Extract the (X, Y) coordinate from the center of the cell holding the provided text.  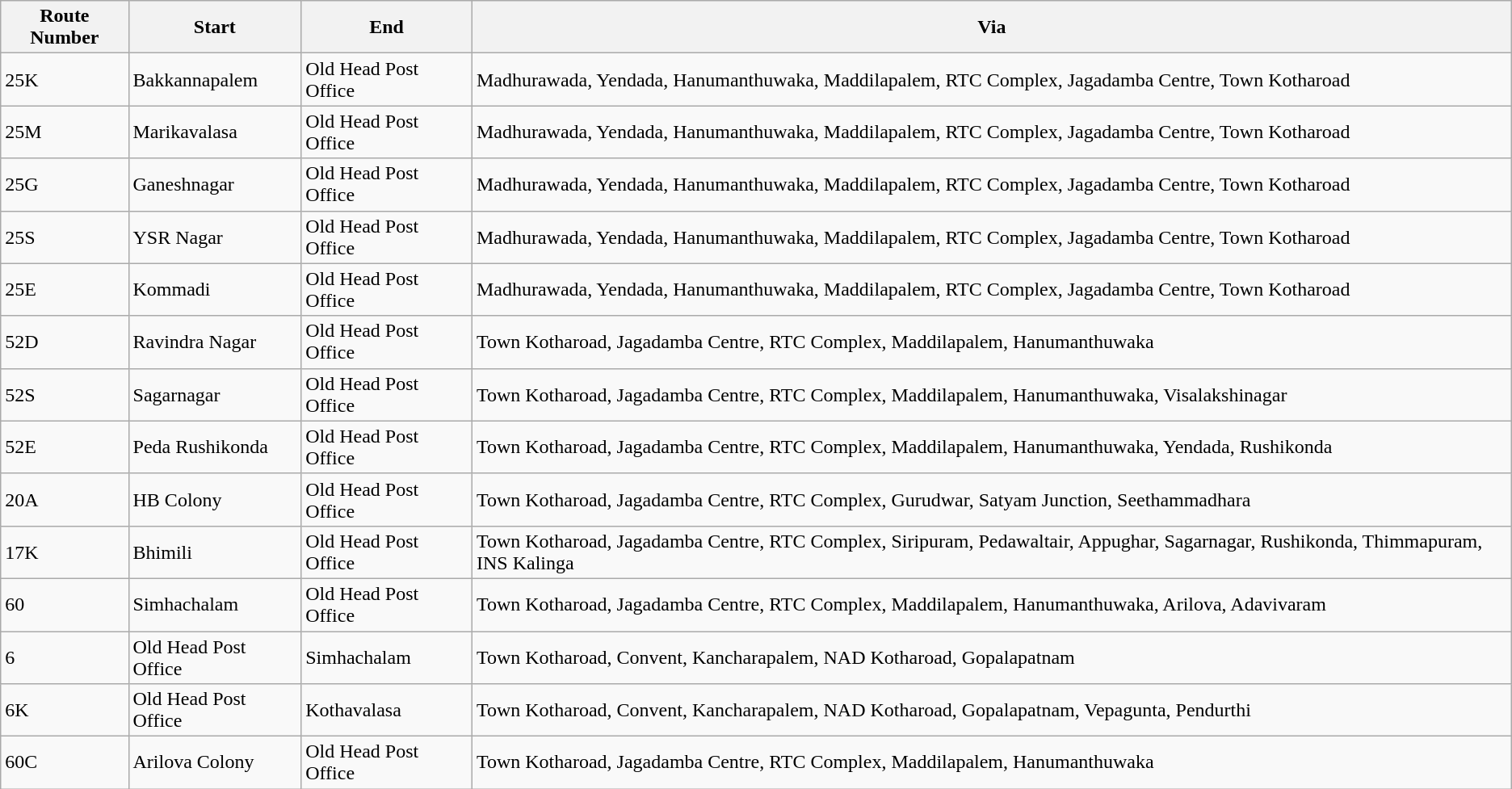
Bhimili (215, 552)
Town Kotharoad, Jagadamba Centre, RTC Complex, Gurudwar, Satyam Junction, Seethammadhara (992, 499)
Sagarnagar (215, 394)
Marikavalasa (215, 132)
52D (65, 342)
HB Colony (215, 499)
Route Number (65, 27)
17K (65, 552)
Town Kotharoad, Jagadamba Centre, RTC Complex, Siripuram, Pedawaltair, Appughar, Sagarnagar, Rushikonda, Thimmapuram, INS Kalinga (992, 552)
52S (65, 394)
25K (65, 79)
60 (65, 604)
Kothavalasa (387, 711)
Kommadi (215, 289)
20A (65, 499)
Peda Rushikonda (215, 447)
25M (65, 132)
25S (65, 237)
52E (65, 447)
Town Kotharoad, Jagadamba Centre, RTC Complex, Maddilapalem, Hanumanthuwaka, Yendada, Rushikonda (992, 447)
Arilova Colony (215, 762)
Start (215, 27)
Town Kotharoad, Convent, Kancharapalem, NAD Kotharoad, Gopalapatnam, Vepagunta, Pendurthi (992, 711)
Town Kotharoad, Convent, Kancharapalem, NAD Kotharoad, Gopalapatnam (992, 657)
25G (65, 184)
Town Kotharoad, Jagadamba Centre, RTC Complex, Maddilapalem, Hanumanthuwaka, Visalakshinagar (992, 394)
6 (65, 657)
Ravindra Nagar (215, 342)
Ganeshnagar (215, 184)
Bakkannapalem (215, 79)
60C (65, 762)
End (387, 27)
25E (65, 289)
6K (65, 711)
YSR Nagar (215, 237)
Via (992, 27)
Town Kotharoad, Jagadamba Centre, RTC Complex, Maddilapalem, Hanumanthuwaka, Arilova, Adavivaram (992, 604)
